Scan for the cell matching the given text and deliver its (x, y) coordinate at center. 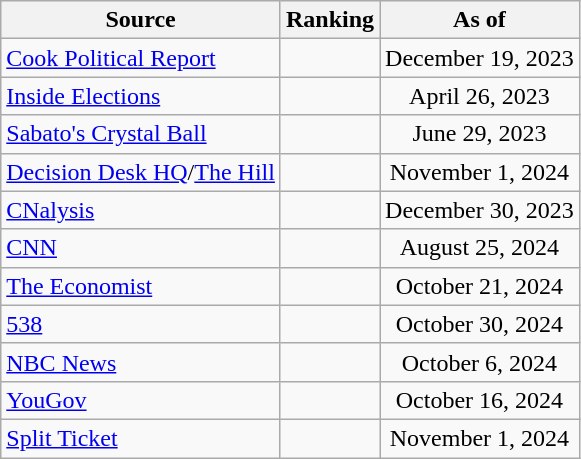
NBC News (141, 362)
August 25, 2024 (480, 248)
October 6, 2024 (480, 362)
December 30, 2023 (480, 210)
As of (480, 20)
Source (141, 20)
October 16, 2024 (480, 400)
CNalysis (141, 210)
October 30, 2024 (480, 324)
Decision Desk HQ/The Hill (141, 172)
Cook Political Report (141, 58)
538 (141, 324)
Split Ticket (141, 438)
Inside Elections (141, 96)
December 19, 2023 (480, 58)
CNN (141, 248)
June 29, 2023 (480, 134)
October 21, 2024 (480, 286)
April 26, 2023 (480, 96)
The Economist (141, 286)
Ranking (330, 20)
Sabato's Crystal Ball (141, 134)
YouGov (141, 400)
